Locate the cell with the specified text and output its [x, y] center coordinate. 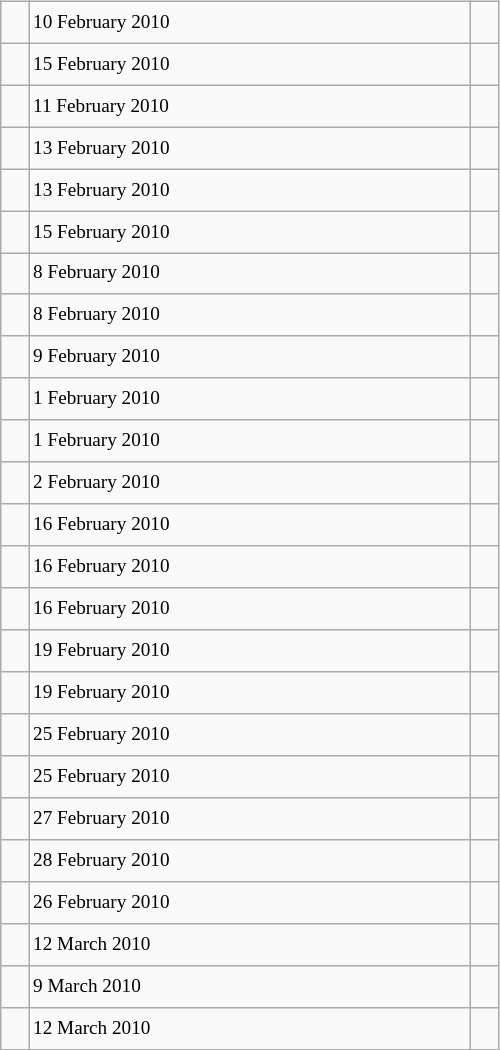
9 March 2010 [249, 986]
27 February 2010 [249, 819]
10 February 2010 [249, 22]
2 February 2010 [249, 483]
11 February 2010 [249, 106]
9 February 2010 [249, 357]
26 February 2010 [249, 902]
28 February 2010 [249, 861]
